Return the [X, Y] coordinate for the center point of the cell that contains the specified text.  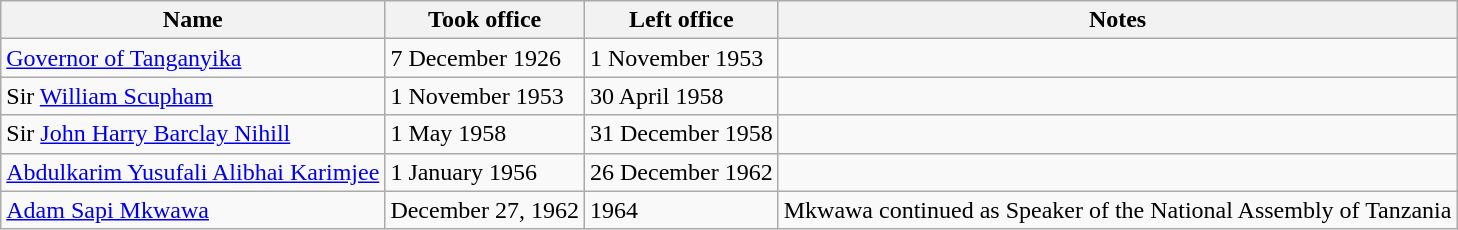
Sir John Harry Barclay Nihill [193, 134]
7 December 1926 [485, 58]
Left office [682, 20]
Adam Sapi Mkwawa [193, 210]
December 27, 1962 [485, 210]
1964 [682, 210]
Took office [485, 20]
Notes [1118, 20]
Name [193, 20]
30 April 1958 [682, 96]
1 January 1956 [485, 172]
Mkwawa continued as Speaker of the National Assembly of Tanzania [1118, 210]
Sir William Scupham [193, 96]
Abdulkarim Yusufali Alibhai Karimjee [193, 172]
31 December 1958 [682, 134]
26 December 1962 [682, 172]
1 May 1958 [485, 134]
Governor of Tanganyika [193, 58]
